Extract the (x, y) coordinate from the center of the cell holding the provided text.  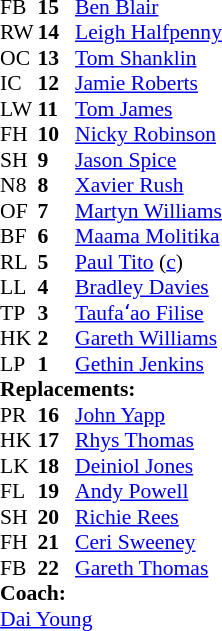
14 (57, 33)
4 (57, 287)
Paul Tito (c) (148, 262)
Taufaʻao Filise (148, 313)
Maama Molitika (148, 237)
LL (19, 287)
12 (57, 83)
6 (57, 237)
John Yapp (148, 415)
TP (19, 313)
RL (19, 262)
LK (19, 466)
N8 (19, 185)
16 (57, 415)
Deiniol Jones (148, 466)
OF (19, 211)
FB (19, 568)
2 (57, 339)
19 (57, 491)
Replacements: (111, 389)
Leigh Halfpenny (148, 33)
Gareth Williams (148, 339)
Gareth Thomas (148, 568)
LP (19, 364)
3 (57, 313)
IC (19, 83)
Gethin Jenkins (148, 364)
Martyn Williams (148, 211)
8 (57, 185)
PR (19, 415)
9 (57, 160)
RW (19, 33)
18 (57, 466)
Rhys Thomas (148, 441)
Tom Shanklin (148, 58)
21 (57, 543)
Richie Rees (148, 517)
11 (57, 109)
Ceri Sweeney (148, 543)
LW (19, 109)
Nicky Robinson (148, 135)
17 (57, 441)
7 (57, 211)
20 (57, 517)
Coach: (111, 593)
13 (57, 58)
5 (57, 262)
Xavier Rush (148, 185)
BF (19, 237)
Andy Powell (148, 491)
Bradley Davies (148, 287)
1 (57, 364)
Jason Spice (148, 160)
22 (57, 568)
10 (57, 135)
FL (19, 491)
OC (19, 58)
Jamie Roberts (148, 83)
Tom James (148, 109)
